Locate the cell with the specified text and output its (x, y) center coordinate. 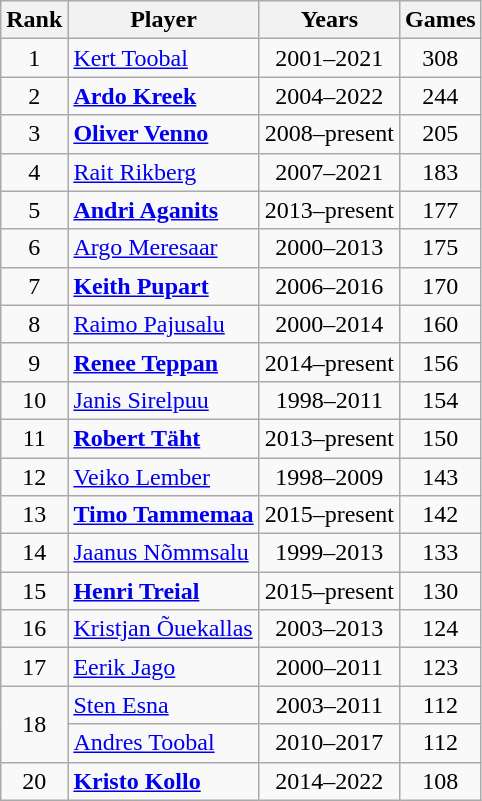
12 (34, 477)
Renee Teppan (164, 362)
156 (441, 362)
Timo Tammemaa (164, 515)
Robert Täht (164, 438)
Rait Rikberg (164, 172)
Raimo Pajusalu (164, 324)
123 (441, 667)
2008–present (329, 134)
177 (441, 210)
9 (34, 362)
2001–2021 (329, 58)
1 (34, 58)
16 (34, 629)
2 (34, 96)
154 (441, 400)
150 (441, 438)
108 (441, 781)
14 (34, 553)
133 (441, 553)
Argo Meresaar (164, 248)
205 (441, 134)
175 (441, 248)
6 (34, 248)
170 (441, 286)
2006–2016 (329, 286)
Games (441, 20)
Ardo Kreek (164, 96)
20 (34, 781)
8 (34, 324)
2010–2017 (329, 743)
Janis Sirelpuu (164, 400)
15 (34, 591)
2014–present (329, 362)
130 (441, 591)
Kristjan Õuekallas (164, 629)
5 (34, 210)
13 (34, 515)
17 (34, 667)
Andri Aganits (164, 210)
2007–2021 (329, 172)
2004–2022 (329, 96)
18 (34, 724)
Henri Treial (164, 591)
183 (441, 172)
Eerik Jago (164, 667)
160 (441, 324)
4 (34, 172)
244 (441, 96)
1998–2011 (329, 400)
1999–2013 (329, 553)
Oliver Venno (164, 134)
10 (34, 400)
Sten Esna (164, 705)
2014–2022 (329, 781)
Years (329, 20)
124 (441, 629)
Kert Toobal (164, 58)
Jaanus Nõmmsalu (164, 553)
2000–2011 (329, 667)
1998–2009 (329, 477)
142 (441, 515)
2003–2013 (329, 629)
7 (34, 286)
Andres Toobal (164, 743)
143 (441, 477)
Kristo Kollo (164, 781)
2000–2013 (329, 248)
Veiko Lember (164, 477)
Rank (34, 20)
2000–2014 (329, 324)
2003–2011 (329, 705)
Player (164, 20)
Keith Pupart (164, 286)
3 (34, 134)
11 (34, 438)
308 (441, 58)
